Identify which cell holds the provided text, then report its (x, y) central coordinate. 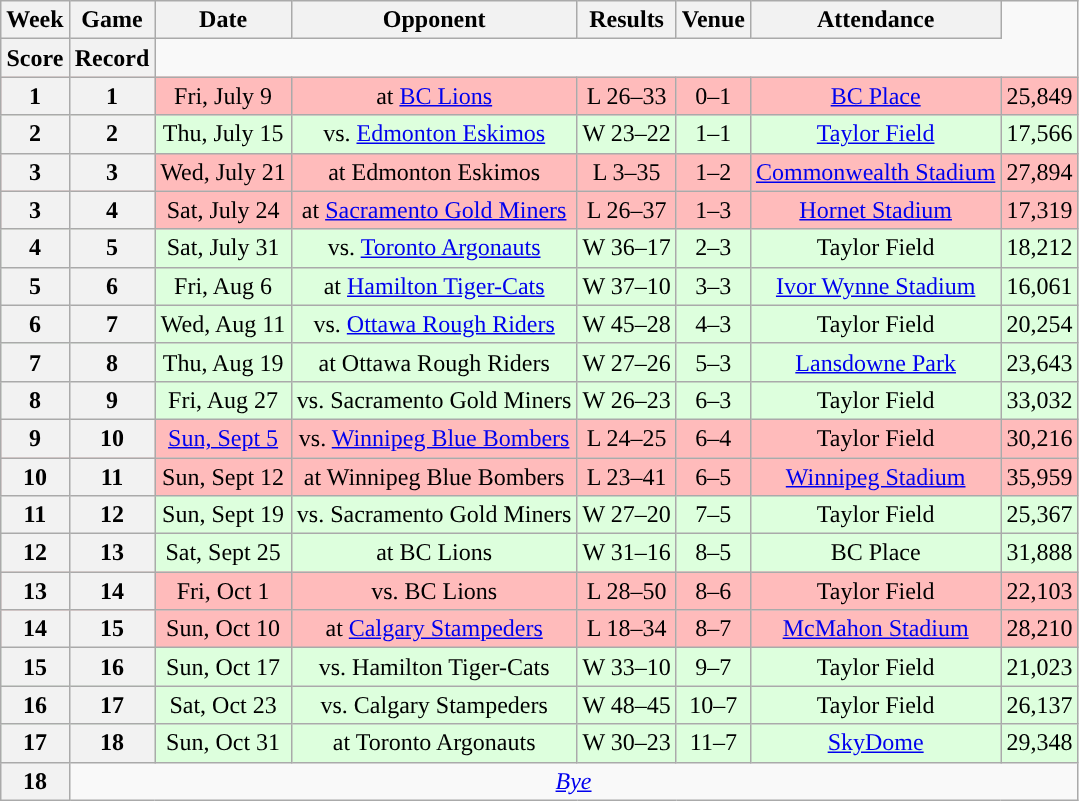
30,216 (1040, 438)
17,319 (1040, 210)
Fri, Oct 1 (223, 591)
5–3 (713, 362)
W 48–45 (626, 705)
35,959 (1040, 477)
SkyDome (875, 743)
25,367 (1040, 515)
at Hamilton Tiger-Cats (434, 286)
Bye (574, 781)
at Sacramento Gold Miners (434, 210)
8–6 (713, 591)
3–3 (713, 286)
W 37–10 (626, 286)
W 45–28 (626, 324)
Week (35, 20)
Fri, July 9 (223, 96)
23,643 (1040, 362)
at Winnipeg Blue Bombers (434, 477)
Fri, Aug 6 (223, 286)
Score (35, 58)
W 36–17 (626, 248)
vs. Ottawa Rough Riders (434, 324)
Wed, Aug 11 (223, 324)
vs. Toronto Argonauts (434, 248)
Sun, Oct 31 (223, 743)
Results (626, 20)
W 33–10 (626, 667)
L 28–50 (626, 591)
Opponent (434, 20)
Hornet Stadium (875, 210)
McMahon Stadium (875, 629)
7–5 (713, 515)
Commonwealth Stadium (875, 172)
W 30–23 (626, 743)
22,103 (1040, 591)
33,032 (1040, 400)
at Edmonton Eskimos (434, 172)
4–3 (713, 324)
Sat, July 24 (223, 210)
L 23–41 (626, 477)
26,137 (1040, 705)
6–5 (713, 477)
21,023 (1040, 667)
29,348 (1040, 743)
Sun, Sept 5 (223, 438)
25,849 (1040, 96)
at Calgary Stampeders (434, 629)
16,061 (1040, 286)
9–7 (713, 667)
vs. Edmonton Eskimos (434, 134)
Sun, Sept 19 (223, 515)
Sun, Sept 12 (223, 477)
Attendance (875, 20)
Game (112, 20)
6–4 (713, 438)
W 27–20 (626, 515)
10–7 (713, 705)
1–2 (713, 172)
W 23–22 (626, 134)
Record (112, 58)
Fri, Aug 27 (223, 400)
L 18–34 (626, 629)
20,254 (1040, 324)
vs. Hamilton Tiger-Cats (434, 667)
Thu, July 15 (223, 134)
18,212 (1040, 248)
Venue (713, 20)
Sat, Oct 23 (223, 705)
Thu, Aug 19 (223, 362)
31,888 (1040, 553)
L 26–37 (626, 210)
11–7 (713, 743)
Sat, July 31 (223, 248)
at Ottawa Rough Riders (434, 362)
Wed, July 21 (223, 172)
W 31–16 (626, 553)
vs. Winnipeg Blue Bombers (434, 438)
Sun, Oct 17 (223, 667)
0–1 (713, 96)
W 27–26 (626, 362)
Sun, Oct 10 (223, 629)
1–1 (713, 134)
27,894 (1040, 172)
vs. Calgary Stampeders (434, 705)
28,210 (1040, 629)
Date (223, 20)
Lansdowne Park (875, 362)
6–3 (713, 400)
2–3 (713, 248)
8–5 (713, 553)
W 26–23 (626, 400)
Sat, Sept 25 (223, 553)
L 3–35 (626, 172)
L 24–25 (626, 438)
L 26–33 (626, 96)
Ivor Wynne Stadium (875, 286)
Winnipeg Stadium (875, 477)
17,566 (1040, 134)
at Toronto Argonauts (434, 743)
1–3 (713, 210)
8–7 (713, 629)
vs. BC Lions (434, 591)
